Locate the cell with the specified text and output its (x, y) center coordinate. 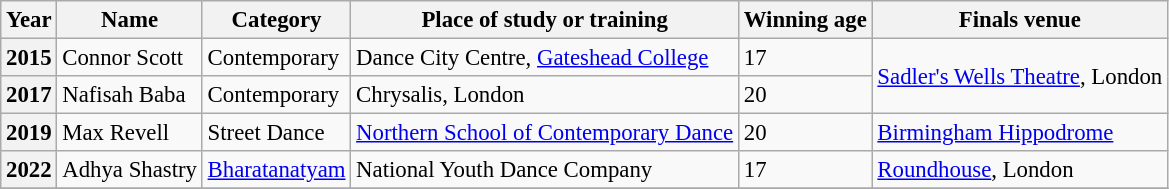
Name (130, 20)
Nafisah Baba (130, 95)
National Youth Dance Company (545, 170)
Finals venue (1020, 20)
Roundhouse, London (1020, 170)
2017 (29, 95)
Max Revell (130, 133)
Year (29, 20)
Category (276, 20)
2019 (29, 133)
Sadler's Wells Theatre, London (1020, 76)
2015 (29, 58)
Adhya Shastry (130, 170)
Bharatanatyam (276, 170)
Connor Scott (130, 58)
Street Dance (276, 133)
Chrysalis, London (545, 95)
Northern School of Contemporary Dance (545, 133)
Dance City Centre, Gateshead College (545, 58)
Place of study or training (545, 20)
Winning age (805, 20)
Birmingham Hippodrome (1020, 133)
2022 (29, 170)
